Pinpoint the cell where the given text exists, returning its [x, y] midpoint coordinate. 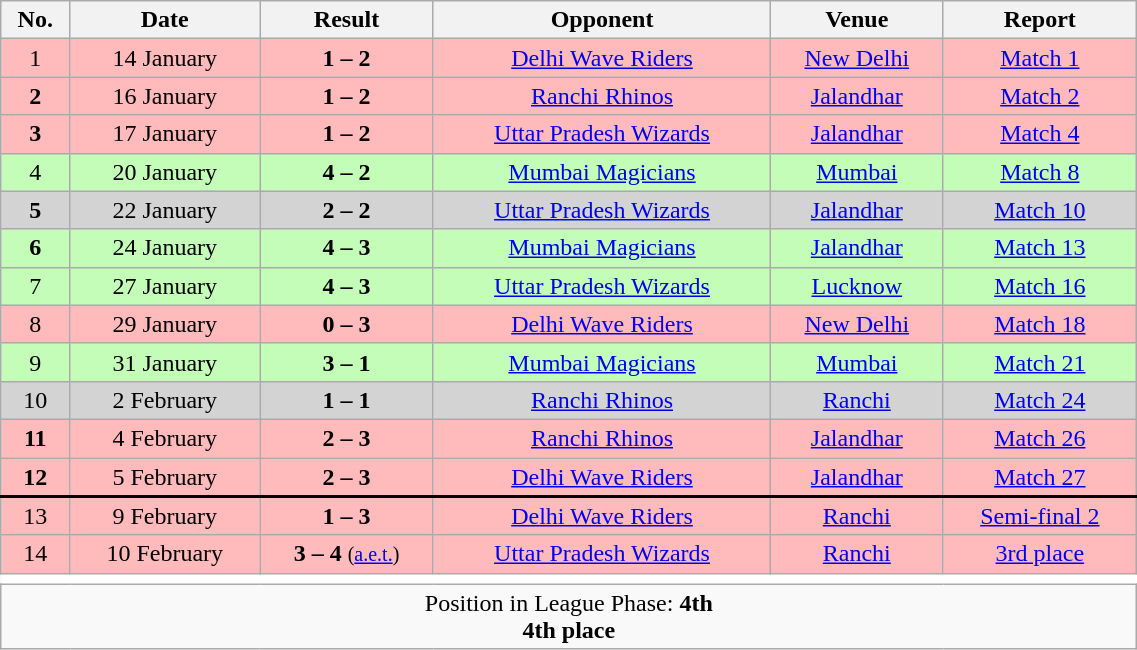
4 [36, 172]
Match 18 [1040, 324]
1 [36, 58]
Match 24 [1040, 400]
2 [36, 96]
13 [36, 516]
3 [36, 134]
No. [36, 20]
Match 4 [1040, 134]
Result [347, 20]
12 [36, 478]
1 – 1 [347, 400]
Match 10 [1040, 210]
1 – 3 [347, 516]
Match 27 [1040, 478]
Match 21 [1040, 362]
Match 16 [1040, 286]
Report [1040, 20]
0 – 3 [347, 324]
9 [36, 362]
3 – 4 (a.e.t.) [347, 554]
2 February [165, 400]
31 January [165, 362]
Match 1 [1040, 58]
Match 13 [1040, 248]
20 January [165, 172]
27 January [165, 286]
10 February [165, 554]
Position in League Phase: 4th 4th place [569, 616]
8 [36, 324]
Match 2 [1040, 96]
Venue [857, 20]
2 – 2 [347, 210]
6 [36, 248]
14 January [165, 58]
Opponent [602, 20]
4 – 2 [347, 172]
24 January [165, 248]
17 January [165, 134]
4 February [165, 438]
Match 8 [1040, 172]
5 [36, 210]
Match 26 [1040, 438]
14 [36, 554]
3rd place [1040, 554]
Date [165, 20]
22 January [165, 210]
29 January [165, 324]
7 [36, 286]
16 January [165, 96]
Lucknow [857, 286]
9 February [165, 516]
11 [36, 438]
10 [36, 400]
Semi-final 2 [1040, 516]
5 February [165, 478]
3 – 1 [347, 362]
